Extract the [X, Y] coordinate from the center of the cell holding the provided text.  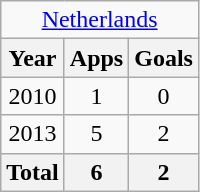
Netherlands [100, 20]
Total [33, 172]
2010 [33, 96]
Year [33, 58]
0 [164, 96]
Apps [96, 58]
1 [96, 96]
2013 [33, 134]
5 [96, 134]
Goals [164, 58]
6 [96, 172]
